Determine the [X, Y] coordinate at the center of the cell enclosing the given text.  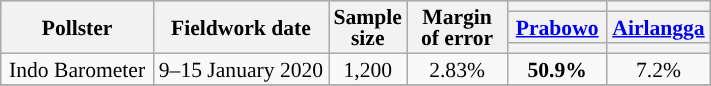
50.9% [557, 68]
2.83% [457, 68]
Airlangga [658, 27]
Sample size [367, 27]
Pollster [78, 27]
7.2% [658, 68]
Margin of error [457, 27]
Fieldwork date [240, 27]
Prabowo [557, 27]
1,200 [367, 68]
Indo Barometer [78, 68]
9–15 January 2020 [240, 68]
